From the cell containing the given text, extract its center point as (X, Y) coordinate. 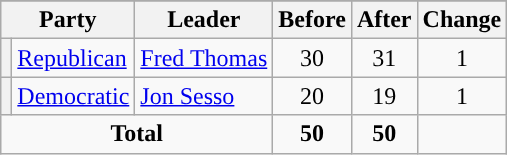
Before (312, 20)
Jon Sesso (204, 96)
31 (384, 58)
Leader (204, 20)
After (384, 20)
Fred Thomas (204, 58)
20 (312, 96)
19 (384, 96)
30 (312, 58)
Democratic (74, 96)
Republican (74, 58)
Change (462, 20)
Party (68, 20)
Total (137, 134)
